Provide the [X, Y] coordinate of the cell's center where the given text is located.  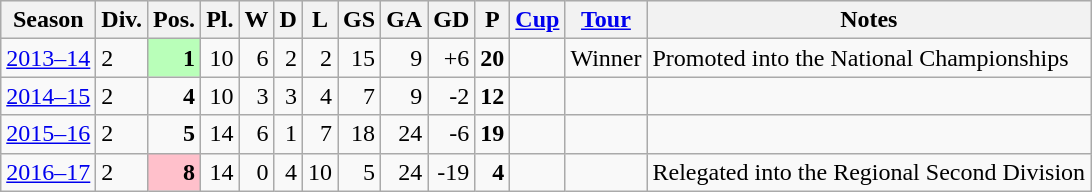
Pos. [174, 20]
GS [360, 20]
12 [492, 96]
-2 [452, 96]
-6 [452, 134]
2016–17 [48, 172]
2013–14 [48, 58]
Cup [538, 20]
20 [492, 58]
+6 [452, 58]
19 [492, 134]
Relegated into the Regional Second Division [869, 172]
Promoted into the National Championships [869, 58]
18 [360, 134]
Tour [606, 20]
0 [256, 172]
Winner [606, 58]
15 [360, 58]
W [256, 20]
GD [452, 20]
Season [48, 20]
2015–16 [48, 134]
D [288, 20]
-19 [452, 172]
Div. [122, 20]
Pl. [220, 20]
GA [404, 20]
2014–15 [48, 96]
P [492, 20]
L [320, 20]
Notes [869, 20]
8 [174, 172]
